Detect which cell encompasses the target text, then output its [x, y] center coordinate. 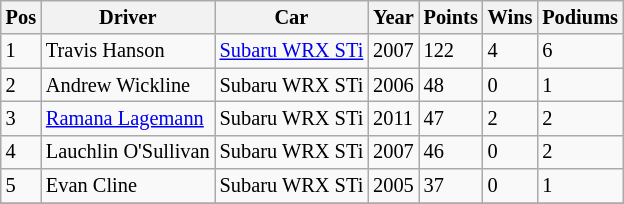
Ramana Lagemann [128, 118]
6 [580, 51]
46 [451, 152]
2006 [393, 85]
Wins [510, 17]
Travis Hanson [128, 51]
Pos [21, 17]
Car [292, 17]
Year [393, 17]
Driver [128, 17]
37 [451, 186]
Evan Cline [128, 186]
Lauchlin O'Sullivan [128, 152]
47 [451, 118]
Andrew Wickline [128, 85]
2011 [393, 118]
3 [21, 118]
2005 [393, 186]
Podiums [580, 17]
122 [451, 51]
Points [451, 17]
5 [21, 186]
48 [451, 85]
